Capture the cell that displays the provided text and extract its (x, y) central coordinate. 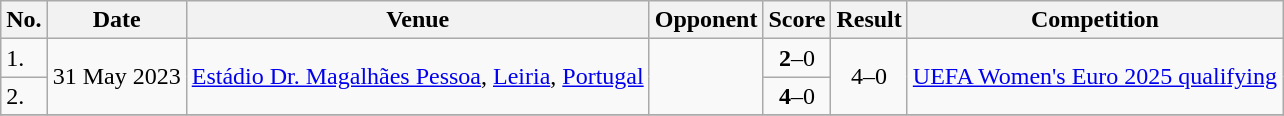
2. (24, 96)
31 May 2023 (116, 77)
Score (797, 20)
No. (24, 20)
Estádio Dr. Magalhães Pessoa, Leiria, Portugal (418, 77)
UEFA Women's Euro 2025 qualifying (1094, 77)
Date (116, 20)
Venue (418, 20)
2–0 (797, 58)
Opponent (706, 20)
Result (869, 20)
Competition (1094, 20)
1. (24, 58)
